Locate the cell with the specified text and output its (X, Y) center coordinate. 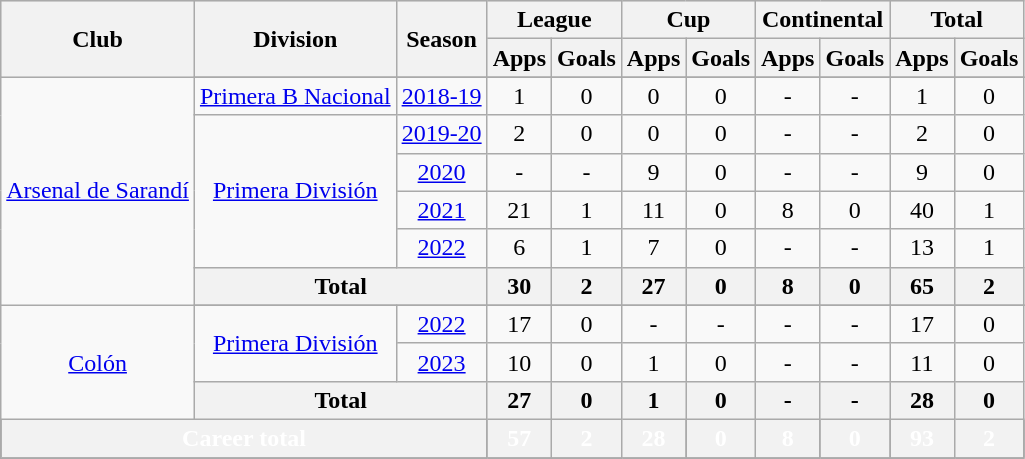
2018-19 (442, 96)
57 (519, 438)
Club (98, 39)
Arsenal de Sarandí (98, 191)
Continental (823, 20)
Division (295, 39)
Season (442, 39)
10 (519, 362)
65 (922, 286)
Colón (98, 362)
2020 (442, 172)
Career total (244, 438)
13 (922, 248)
6 (519, 248)
Cup (688, 20)
Primera B Nacional (295, 96)
7 (653, 248)
40 (922, 210)
League (554, 20)
93 (922, 438)
2023 (442, 362)
30 (519, 286)
2021 (442, 210)
2019-20 (442, 134)
21 (519, 210)
